Capture the cell that displays the provided text and extract its (x, y) central coordinate. 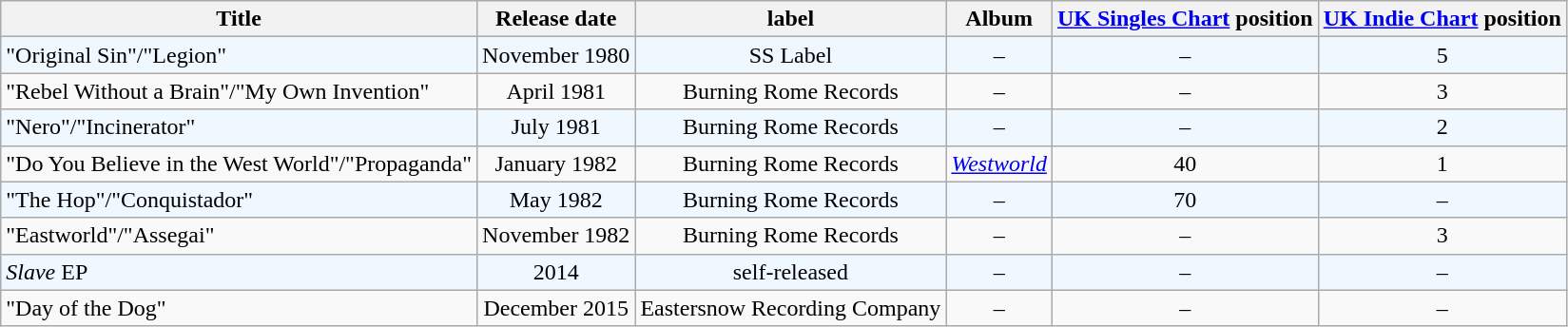
70 (1185, 200)
January 1982 (556, 163)
April 1981 (556, 91)
2014 (556, 272)
"The Hop"/"Conquistador" (240, 200)
July 1981 (556, 127)
SS Label (791, 55)
40 (1185, 163)
December 2015 (556, 308)
"Nero"/"Incinerator" (240, 127)
5 (1442, 55)
November 1980 (556, 55)
Westworld (999, 163)
"Do You Believe in the West World"/"Propaganda" (240, 163)
Album (999, 19)
"Original Sin"/"Legion" (240, 55)
Release date (556, 19)
"Eastworld"/"Assegai" (240, 236)
Slave EP (240, 272)
Title (240, 19)
UK Indie Chart position (1442, 19)
"Day of the Dog" (240, 308)
self-released (791, 272)
label (791, 19)
November 1982 (556, 236)
May 1982 (556, 200)
Eastersnow Recording Company (791, 308)
1 (1442, 163)
UK Singles Chart position (1185, 19)
2 (1442, 127)
"Rebel Without a Brain"/"My Own Invention" (240, 91)
